Return the (X, Y) coordinate for the center point of the cell that contains the specified text.  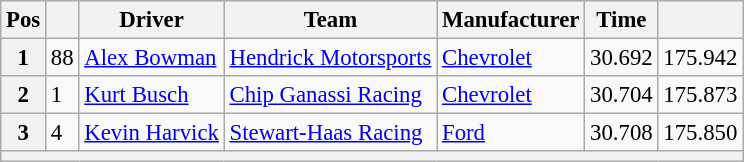
Alex Bowman (152, 58)
Team (330, 20)
2 (24, 95)
Ford (511, 133)
Kevin Harvick (152, 133)
Manufacturer (511, 20)
30.708 (622, 133)
Pos (24, 20)
Chip Ganassi Racing (330, 95)
Driver (152, 20)
175.873 (700, 95)
30.704 (622, 95)
Time (622, 20)
3 (24, 133)
175.850 (700, 133)
88 (62, 58)
30.692 (622, 58)
175.942 (700, 58)
Hendrick Motorsports (330, 58)
Stewart-Haas Racing (330, 133)
Kurt Busch (152, 95)
4 (62, 133)
